Return (X, Y) of the center of cell containing provided text 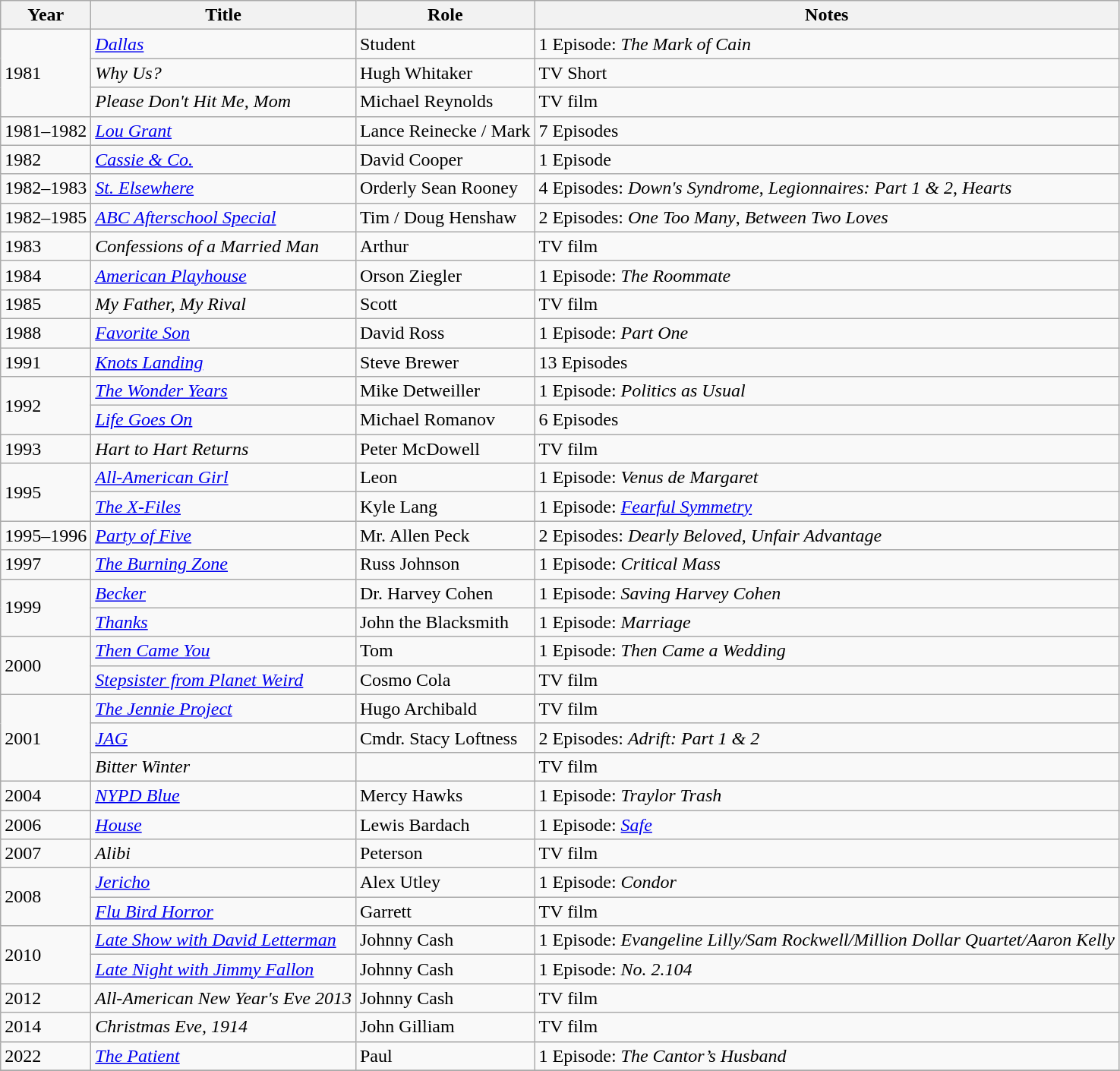
Late Show with David Letterman (223, 940)
1 Episode: Venus de Margaret (826, 478)
1 Episode: Evangeline Lilly/Sam Rockwell/Million Dollar Quartet/Aaron Kelly (826, 940)
1997 (46, 564)
Michael Reynolds (445, 102)
Cosmo Cola (445, 680)
Then Came You (223, 651)
13 Episodes (826, 362)
My Father, My Rival (223, 304)
TV Short (826, 73)
1 Episode: Marriage (826, 622)
Scott (445, 304)
Tom (445, 651)
1982–1985 (46, 217)
Flu Bird Horror (223, 911)
1995–1996 (46, 535)
1 Episode: No. 2.104 (826, 969)
The Jennie Project (223, 709)
Knots Landing (223, 362)
1988 (46, 333)
All-American Girl (223, 478)
2014 (46, 1027)
2 Episodes: One Too Many, Between Two Loves (826, 217)
Bitter Winter (223, 766)
Alex Utley (445, 883)
Hugo Archibald (445, 709)
Dallas (223, 44)
1981–1982 (46, 131)
2006 (46, 824)
2 Episodes: Adrift: Part 1 & 2 (826, 738)
1982 (46, 160)
Cmdr. Stacy Loftness (445, 738)
Why Us? (223, 73)
1 Episode: Safe (826, 824)
John the Blacksmith (445, 622)
6 Episodes (826, 420)
Life Goes On (223, 420)
Jericho (223, 883)
All-American New Year's Eve 2013 (223, 998)
House (223, 824)
2 Episodes: Dearly Beloved, Unfair Advantage (826, 535)
1 Episode: Then Came a Wedding (826, 651)
Cassie & Co. (223, 160)
Alibi (223, 854)
NYPD Blue (223, 795)
Hart to Hart Returns (223, 449)
Paul (445, 1056)
1 Episode: Critical Mass (826, 564)
Orson Ziegler (445, 275)
1 Episode: Politics as Usual (826, 391)
The Patient (223, 1056)
1992 (46, 406)
1981 (46, 73)
Notes (826, 15)
Garrett (445, 911)
1 Episode: The Cantor’s Husband (826, 1056)
Confessions of a Married Man (223, 246)
2004 (46, 795)
1 Episode: Saving Harvey Cohen (826, 593)
1 Episode: Condor (826, 883)
Hugh Whitaker (445, 73)
2007 (46, 854)
The Wonder Years (223, 391)
Late Night with Jimmy Fallon (223, 969)
Mr. Allen Peck (445, 535)
2010 (46, 955)
1 Episode: Traylor Trash (826, 795)
Mike Detweiller (445, 391)
Lou Grant (223, 131)
Steve Brewer (445, 362)
Becker (223, 593)
Michael Romanov (445, 420)
Tim / Doug Henshaw (445, 217)
2000 (46, 665)
The Burning Zone (223, 564)
Dr. Harvey Cohen (445, 593)
7 Episodes (826, 131)
Lance Reinecke / Mark (445, 131)
Year (46, 15)
Arthur (445, 246)
Party of Five (223, 535)
Peterson (445, 854)
1 Episode (826, 160)
Title (223, 15)
Mercy Hawks (445, 795)
1 Episode: Part One (826, 333)
1984 (46, 275)
Student (445, 44)
St. Elsewhere (223, 188)
2012 (46, 998)
4 Episodes: Down's Syndrome, Legionnaires: Part 1 & 2, Hearts (826, 188)
David Cooper (445, 160)
1995 (46, 492)
1993 (46, 449)
Leon (445, 478)
JAG (223, 738)
Peter McDowell (445, 449)
Role (445, 15)
2008 (46, 897)
Christmas Eve, 1914 (223, 1027)
Please Don't Hit Me, Mom (223, 102)
Kyle Lang (445, 507)
1 Episode: The Mark of Cain (826, 44)
2001 (46, 738)
1982–1983 (46, 188)
1985 (46, 304)
1 Episode: The Roommate (826, 275)
Stepsister from Planet Weird (223, 680)
1983 (46, 246)
1991 (46, 362)
1 Episode: Fearful Symmetry (826, 507)
American Playhouse (223, 275)
The X-Files (223, 507)
Favorite Son (223, 333)
2022 (46, 1056)
1999 (46, 608)
ABC Afterschool Special (223, 217)
John Gilliam (445, 1027)
Russ Johnson (445, 564)
Lewis Bardach (445, 824)
David Ross (445, 333)
Orderly Sean Rooney (445, 188)
Thanks (223, 622)
